Locate the cell with the specified text and output its [x, y] center coordinate. 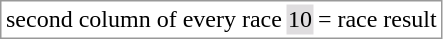
second column of every race [144, 19]
10 [300, 19]
= race result [377, 19]
